Find where the given text appears and provide that cell's center as (X, Y) coordinate. 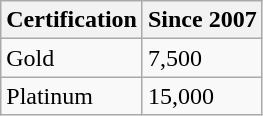
Gold (72, 58)
7,500 (202, 58)
Platinum (72, 96)
Certification (72, 20)
Since 2007 (202, 20)
15,000 (202, 96)
